Locate the cell with the specified text and output its [x, y] center coordinate. 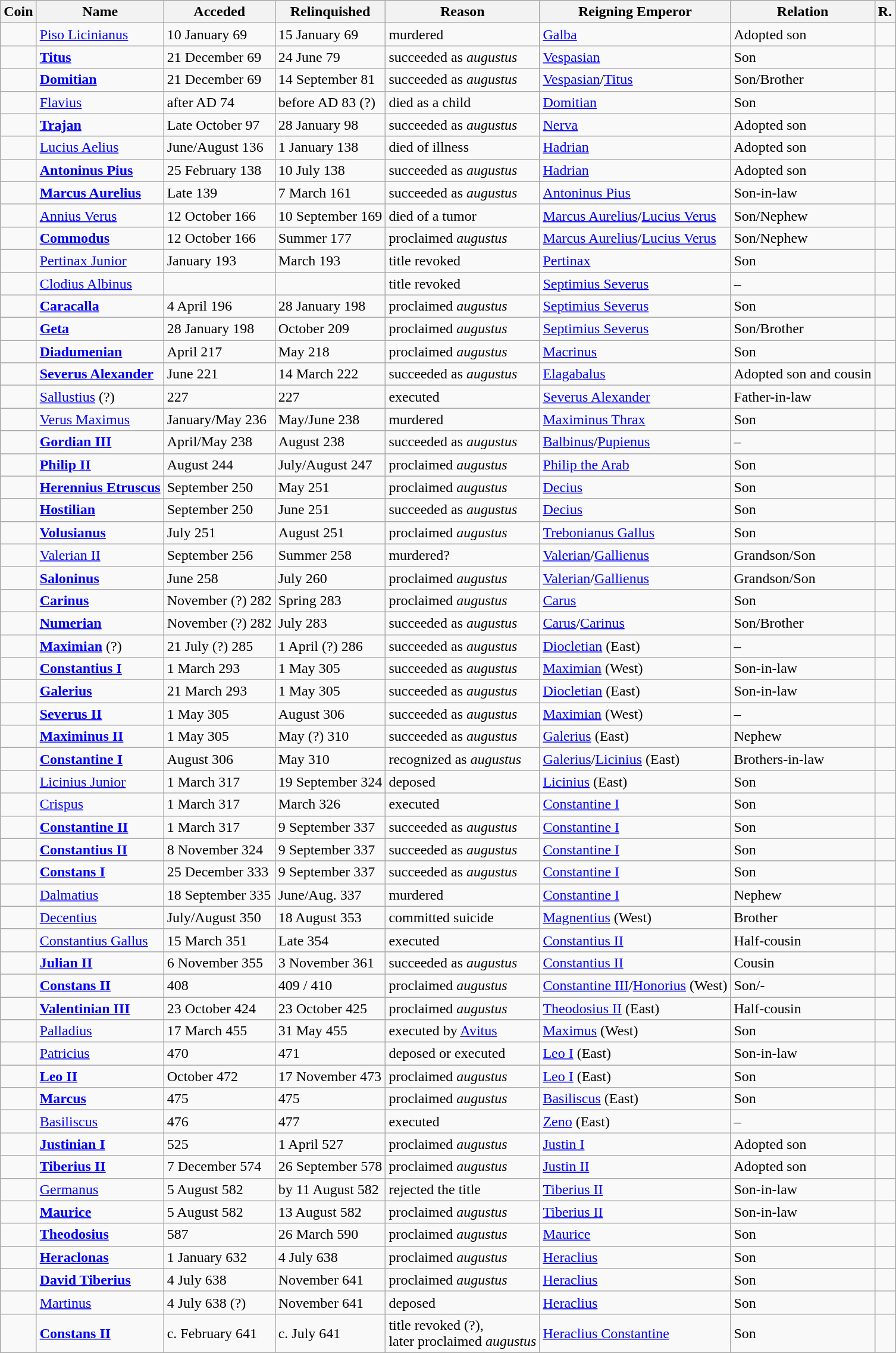
Zeno (East) [635, 1122]
Dalmatius [100, 895]
June 251 [330, 510]
Basiliscus [100, 1122]
Vespasian [635, 57]
477 [330, 1122]
470 [219, 1054]
Decentius [100, 917]
June/Aug. 337 [330, 895]
Son/- [803, 985]
1 April 527 [330, 1144]
408 [219, 985]
by 11 August 582 [330, 1189]
Numerian [100, 623]
Maximinus II [100, 737]
Cousin [803, 963]
Galerius [100, 691]
Sallustius (?) [100, 397]
471 [330, 1054]
14 March 222 [330, 374]
Theodosius II (East) [635, 1009]
Basiliscus (East) [635, 1099]
after AD 74 [219, 102]
Marcus Aurelius [100, 193]
Coin [18, 12]
Constans I [100, 872]
21 March 293 [219, 691]
Verus Maximus [100, 419]
1 March 293 [219, 669]
3 November 361 [330, 963]
Heraclonas [100, 1257]
Valentinian III [100, 1009]
1 April (?) 286 [330, 646]
Constantine III/Honorius (West) [635, 985]
Summer 177 [330, 238]
Pertinax [635, 261]
before AD 83 (?) [330, 102]
Constantine II [100, 827]
Palladius [100, 1031]
Constantius I [100, 669]
19 September 324 [330, 782]
Martinus [100, 1302]
August 238 [330, 442]
Justinian I [100, 1144]
Maximus (West) [635, 1031]
David Tiberius [100, 1280]
May 310 [330, 759]
Justin II [635, 1167]
10 January 69 [219, 35]
409 / 410 [330, 985]
c. February 641 [219, 1333]
deposed or executed [463, 1054]
Galerius/Licinius (East) [635, 759]
January 193 [219, 261]
Trebonianus Gallus [635, 533]
1 January 138 [330, 148]
Licinius (East) [635, 782]
23 October 424 [219, 1009]
April/May 238 [219, 442]
21 July (?) 285 [219, 646]
17 March 455 [219, 1031]
murdered? [463, 555]
March 326 [330, 804]
July 283 [330, 623]
525 [219, 1144]
Carus/Carinus [635, 623]
died of illness [463, 148]
committed suicide [463, 917]
18 August 353 [330, 917]
Relinquished [330, 12]
18 September 335 [219, 895]
July 260 [330, 578]
15 March 351 [219, 940]
Brother [803, 917]
Philip the Arab [635, 465]
Maximinus Thrax [635, 419]
Saloninus [100, 578]
Elagabalus [635, 374]
Volusianus [100, 533]
Julian II [100, 963]
Marcus [100, 1099]
Late October 97 [219, 125]
25 December 333 [219, 872]
Patricius [100, 1054]
Carus [635, 600]
Caracalla [100, 306]
Acceded [219, 12]
Constantius Gallus [100, 940]
Crispus [100, 804]
Spring 283 [330, 600]
10 July 138 [330, 170]
15 January 69 [330, 35]
10 September 169 [330, 215]
Clodius Albinus [100, 284]
Maximian (?) [100, 646]
Lucius Aelius [100, 148]
Leo II [100, 1076]
May/June 238 [330, 419]
Trajan [100, 125]
6 November 355 [219, 963]
Annius Verus [100, 215]
Brothers-in-law [803, 759]
title revoked (?),later proclaimed augustus [463, 1333]
Galba [635, 35]
Relation [803, 12]
Reason [463, 12]
September 256 [219, 555]
Macrinus [635, 352]
1 January 632 [219, 1257]
587 [219, 1235]
March 193 [330, 261]
Valerian II [100, 555]
June/August 136 [219, 148]
July/August 247 [330, 465]
25 February 138 [219, 170]
Diadumenian [100, 352]
26 September 578 [330, 1167]
Severus II [100, 714]
rejected the title [463, 1189]
Balbinus/Pupienus [635, 442]
June 258 [219, 578]
died as a child [463, 102]
died of a tumor [463, 215]
Name [100, 12]
7 December 574 [219, 1167]
July/August 350 [219, 917]
Germanus [100, 1189]
Vespasian/Titus [635, 80]
October 472 [219, 1076]
Late 139 [219, 193]
Gordian III [100, 442]
4 July 638 (?) [219, 1302]
October 209 [330, 329]
14 September 81 [330, 80]
13 August 582 [330, 1212]
Heraclius Constantine [635, 1333]
June 221 [219, 374]
7 March 161 [330, 193]
May 251 [330, 487]
April 217 [219, 352]
August 244 [219, 465]
Flavius [100, 102]
24 June 79 [330, 57]
Galerius (East) [635, 737]
Licinius Junior [100, 782]
recognized as augustus [463, 759]
Summer 258 [330, 555]
Pertinax Junior [100, 261]
January/May 236 [219, 419]
August 251 [330, 533]
executed by Avitus [463, 1031]
Nerva [635, 125]
May 218 [330, 352]
Theodosius [100, 1235]
Carinus [100, 600]
May (?) 310 [330, 737]
Philip II [100, 465]
R. [885, 12]
23 October 425 [330, 1009]
Adopted son and cousin [803, 374]
8 November 324 [219, 850]
17 November 473 [330, 1076]
Magnentius (West) [635, 917]
Hostilian [100, 510]
476 [219, 1122]
Father-in-law [803, 397]
4 April 196 [219, 306]
Titus [100, 57]
c. July 641 [330, 1333]
July 251 [219, 533]
Commodus [100, 238]
Reigning Emperor [635, 12]
28 January 98 [330, 125]
Herennius Etruscus [100, 487]
Geta [100, 329]
Justin I [635, 1144]
Piso Licinianus [100, 35]
31 May 455 [330, 1031]
Late 354 [330, 940]
26 March 590 [330, 1235]
